Scan for the cell matching the given text and deliver its [x, y] coordinate at center. 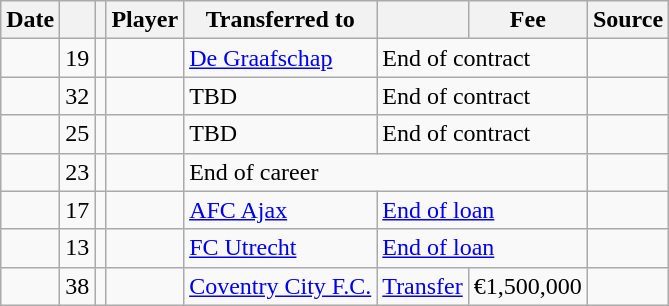
AFC Ajax [280, 210]
Source [628, 20]
End of career [386, 172]
19 [78, 58]
Transferred to [280, 20]
38 [78, 286]
Coventry City F.C. [280, 286]
Transfer [423, 286]
25 [78, 134]
FC Utrecht [280, 248]
32 [78, 96]
€1,500,000 [528, 286]
De Graafschap [280, 58]
23 [78, 172]
17 [78, 210]
Player [145, 20]
13 [78, 248]
Fee [528, 20]
Date [30, 20]
